From the cell containing the given text, extract its center point as (X, Y) coordinate. 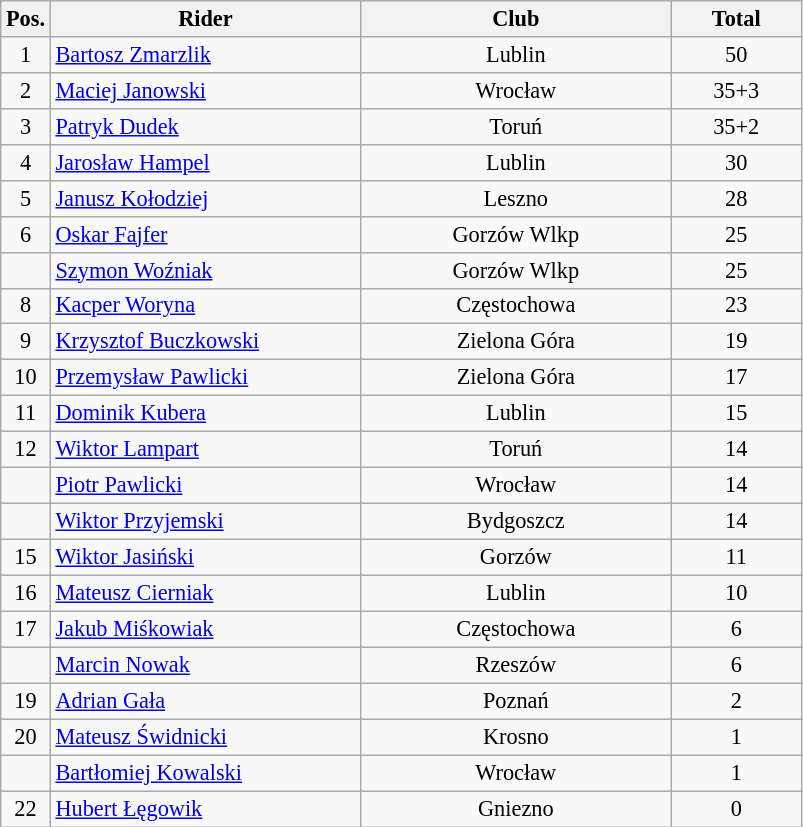
22 (26, 809)
Mateusz Cierniak (205, 593)
Jakub Miśkowiak (205, 629)
Patryk Dudek (205, 126)
30 (736, 162)
Total (736, 19)
0 (736, 809)
5 (26, 198)
Bartłomiej Kowalski (205, 773)
50 (736, 55)
Jarosław Hampel (205, 162)
Rider (205, 19)
Hubert Łęgowik (205, 809)
Przemysław Pawlicki (205, 378)
Wiktor Przyjemski (205, 521)
Krosno (516, 737)
Wiktor Jasiński (205, 557)
Oskar Fajfer (205, 234)
Maciej Janowski (205, 90)
Bydgoszcz (516, 521)
Mateusz Świdnicki (205, 737)
9 (26, 342)
Bartosz Zmarzlik (205, 55)
35+2 (736, 126)
Adrian Gała (205, 701)
Krzysztof Buczkowski (205, 342)
Janusz Kołodziej (205, 198)
Marcin Nowak (205, 665)
Gniezno (516, 809)
4 (26, 162)
Kacper Woryna (205, 306)
Piotr Pawlicki (205, 485)
Szymon Woźniak (205, 270)
Wiktor Lampart (205, 450)
20 (26, 737)
Gorzów (516, 557)
Rzeszów (516, 665)
Leszno (516, 198)
Club (516, 19)
Pos. (26, 19)
35+3 (736, 90)
Poznań (516, 701)
Dominik Kubera (205, 414)
12 (26, 450)
8 (26, 306)
3 (26, 126)
16 (26, 593)
23 (736, 306)
28 (736, 198)
